Locate the cell with the specified text and output its [x, y] center coordinate. 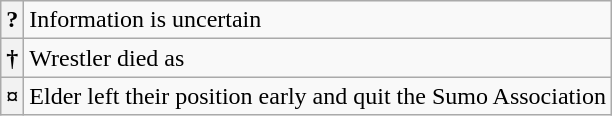
Elder left their position early and quit the Sumo Association [318, 96]
Wrestler died as [318, 58]
Information is uncertain [318, 20]
¤ [12, 96]
? [12, 20]
† [12, 58]
